Capture the cell that displays the provided text and extract its [x, y] central coordinate. 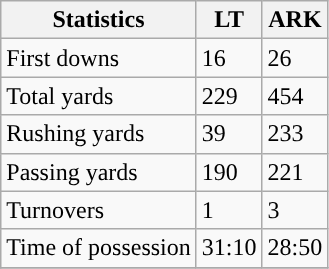
1 [229, 210]
LT [229, 20]
26 [295, 58]
Statistics [99, 20]
229 [229, 96]
Time of possession [99, 248]
190 [229, 172]
3 [295, 210]
16 [229, 58]
28:50 [295, 248]
221 [295, 172]
ARK [295, 20]
233 [295, 134]
31:10 [229, 248]
39 [229, 134]
454 [295, 96]
Passing yards [99, 172]
Rushing yards [99, 134]
Turnovers [99, 210]
First downs [99, 58]
Total yards [99, 96]
